Identify which cell holds the provided text, then report its (x, y) central coordinate. 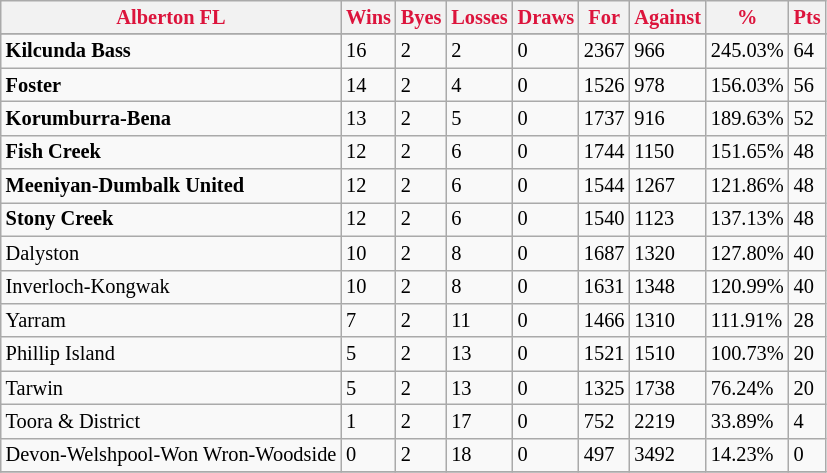
Inverloch-Kongwak (171, 287)
121.86% (748, 186)
Phillip Island (171, 354)
1687 (604, 253)
14 (368, 85)
151.65% (748, 152)
1466 (604, 320)
752 (604, 421)
978 (668, 85)
2219 (668, 421)
966 (668, 51)
1521 (604, 354)
Tarwin (171, 388)
1 (368, 421)
11 (479, 320)
497 (604, 455)
Pts (808, 17)
111.91% (748, 320)
Losses (479, 17)
Foster (171, 85)
17 (479, 421)
1526 (604, 85)
127.80% (748, 253)
1320 (668, 253)
1348 (668, 287)
28 (808, 320)
Byes (421, 17)
33.89% (748, 421)
189.63% (748, 118)
Draws (546, 17)
Meeniyan-Dumbalk United (171, 186)
Korumburra-Bena (171, 118)
1744 (604, 152)
14.23% (748, 455)
Kilcunda Bass (171, 51)
1540 (604, 219)
1544 (604, 186)
120.99% (748, 287)
7 (368, 320)
916 (668, 118)
100.73% (748, 354)
156.03% (748, 85)
Toora & District (171, 421)
18 (479, 455)
Stony Creek (171, 219)
1510 (668, 354)
For (604, 17)
Dalyston (171, 253)
Against (668, 17)
Devon-Welshpool-Won Wron-Woodside (171, 455)
245.03% (748, 51)
137.13% (748, 219)
1310 (668, 320)
64 (808, 51)
1150 (668, 152)
1737 (604, 118)
1123 (668, 219)
% (748, 17)
3492 (668, 455)
Wins (368, 17)
16 (368, 51)
1738 (668, 388)
1267 (668, 186)
1325 (604, 388)
2367 (604, 51)
1631 (604, 287)
56 (808, 85)
76.24% (748, 388)
Alberton FL (171, 17)
Yarram (171, 320)
52 (808, 118)
Fish Creek (171, 152)
